Return (X, Y) of the center of cell containing provided text 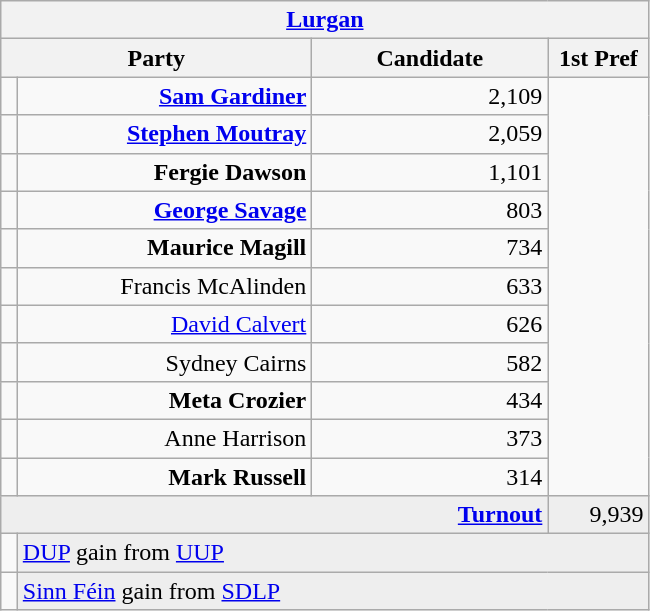
Turnout (274, 515)
Maurice Magill (164, 248)
Francis McAlinden (164, 286)
Anne Harrison (164, 438)
803 (430, 210)
Lurgan (325, 20)
9,939 (598, 515)
434 (430, 400)
George Savage (164, 210)
Sinn Féin gain from SDLP (333, 591)
2,109 (430, 96)
1st Pref (598, 58)
Meta Crozier (164, 400)
1,101 (430, 172)
373 (430, 438)
2,059 (430, 134)
314 (430, 477)
DUP gain from UUP (333, 553)
Stephen Moutray (164, 134)
633 (430, 286)
626 (430, 324)
Party (156, 58)
David Calvert (164, 324)
Fergie Dawson (164, 172)
582 (430, 362)
Mark Russell (164, 477)
734 (430, 248)
Sam Gardiner (164, 96)
Candidate (430, 58)
Sydney Cairns (164, 362)
